From the cell containing the given text, extract its center point as [x, y] coordinate. 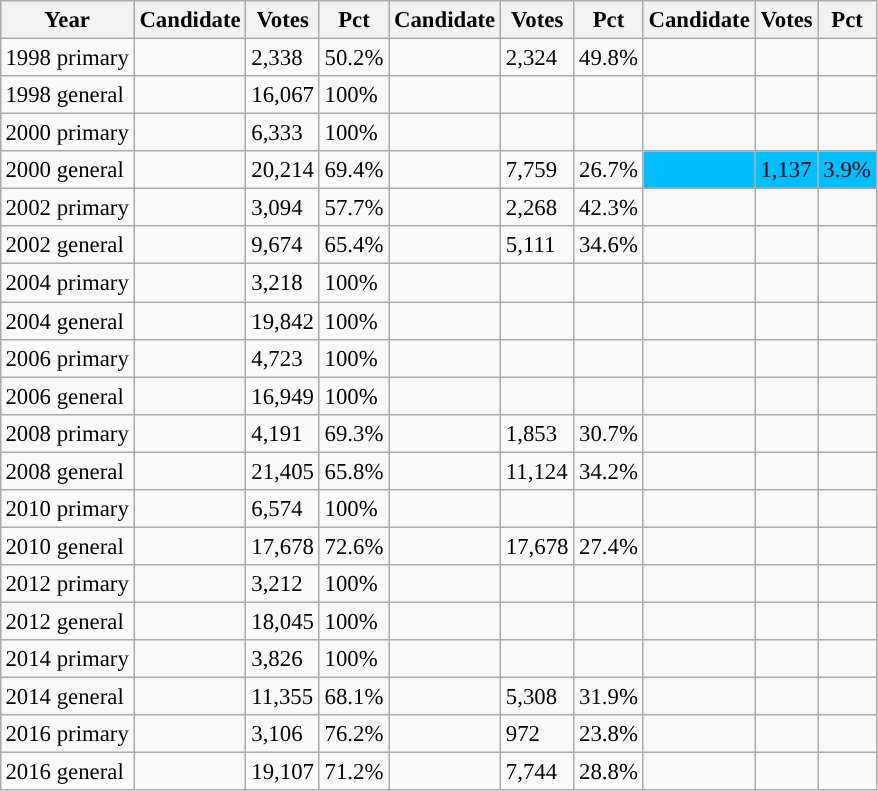
68.1% [354, 696]
2014 primary [67, 659]
76.2% [354, 734]
2008 primary [67, 433]
34.6% [608, 245]
2006 primary [67, 358]
30.7% [608, 433]
49.8% [608, 57]
2,324 [538, 57]
9,674 [282, 245]
71.2% [354, 772]
1998 general [67, 95]
42.3% [608, 208]
2010 general [67, 546]
28.8% [608, 772]
50.2% [354, 57]
21,405 [282, 471]
3,826 [282, 659]
31.9% [608, 696]
2,268 [538, 208]
2014 general [67, 696]
2,338 [282, 57]
18,045 [282, 621]
2004 primary [67, 283]
5,111 [538, 245]
2004 general [67, 321]
1,853 [538, 433]
11,124 [538, 471]
69.3% [354, 433]
57.7% [354, 208]
27.4% [608, 546]
6,574 [282, 508]
3,106 [282, 734]
19,842 [282, 321]
16,949 [282, 396]
72.6% [354, 546]
2006 general [67, 396]
2016 primary [67, 734]
2016 general [67, 772]
2002 general [67, 245]
26.7% [608, 170]
3,212 [282, 584]
6,333 [282, 133]
3,218 [282, 283]
5,308 [538, 696]
2012 primary [67, 584]
1998 primary [67, 57]
4,723 [282, 358]
34.2% [608, 471]
Year [67, 20]
2002 primary [67, 208]
4,191 [282, 433]
3,094 [282, 208]
65.8% [354, 471]
19,107 [282, 772]
2000 general [67, 170]
7,744 [538, 772]
20,214 [282, 170]
1,137 [786, 170]
7,759 [538, 170]
16,067 [282, 95]
23.8% [608, 734]
65.4% [354, 245]
2010 primary [67, 508]
2000 primary [67, 133]
2012 general [67, 621]
11,355 [282, 696]
972 [538, 734]
69.4% [354, 170]
3.9% [847, 170]
2008 general [67, 471]
